Return (X, Y) of the center of cell containing provided text 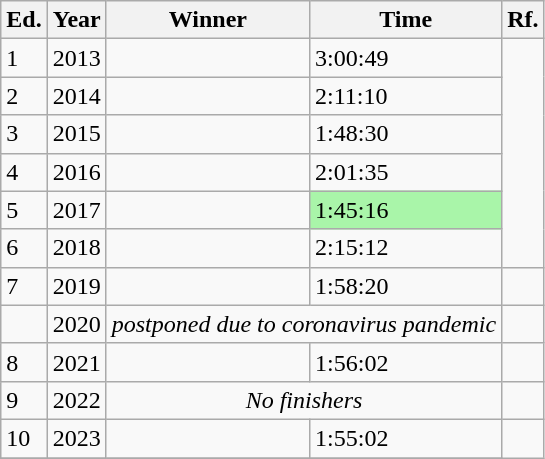
1:58:20 (406, 286)
10 (24, 438)
9 (24, 400)
1:56:02 (406, 362)
2018 (76, 248)
2:11:10 (406, 96)
2016 (76, 172)
8 (24, 362)
2:15:12 (406, 248)
1 (24, 58)
3 (24, 134)
2 (24, 96)
Time (406, 20)
6 (24, 248)
5 (24, 210)
4 (24, 172)
2:01:35 (406, 172)
2019 (76, 286)
postponed due to coronavirus pandemic (304, 324)
1:45:16 (406, 210)
2020 (76, 324)
Winner (208, 20)
2013 (76, 58)
2017 (76, 210)
Rf. (523, 20)
2014 (76, 96)
7 (24, 286)
1:55:02 (406, 438)
1:48:30 (406, 134)
Year (76, 20)
Ed. (24, 20)
3:00:49 (406, 58)
2015 (76, 134)
2021 (76, 362)
2023 (76, 438)
2022 (76, 400)
No finishers (304, 400)
